From the cell containing the given text, extract its center point as [x, y] coordinate. 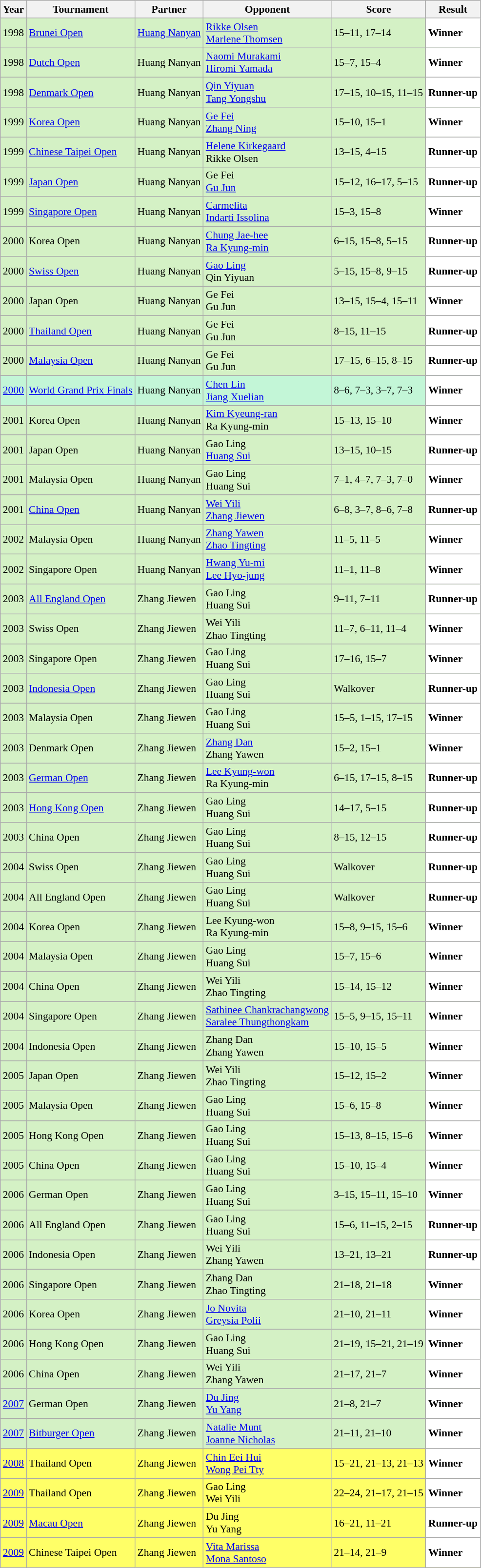
Ge Fei Zhang Ning [267, 122]
Qin Yiyuan Tang Yongshu [267, 93]
15–14, 15–12 [379, 987]
Jo Novita Greysia Polii [267, 1314]
17–16, 15–7 [379, 658]
Hwang Yu-mi Lee Hyo-jung [267, 569]
11–1, 11–8 [379, 569]
15–13, 15–10 [379, 420]
Wei Yili Zhang Jiewen [267, 510]
15–5, 9–15, 15–11 [379, 1016]
6–15, 15–8, 5–15 [379, 242]
15–12, 15–2 [379, 1076]
5–15, 15–8, 9–15 [379, 271]
Carmelita Indarti Issolina [267, 212]
Brunei Open [80, 33]
14–17, 5–15 [379, 807]
World Grand Prix Finals [80, 390]
Chin Eei Hui Wong Pei Tty [267, 1464]
Rikke Olsen Marlene Thomsen [267, 33]
Kim Kyeung-ran Ra Kyung-min [267, 420]
6–8, 3–7, 8–6, 7–8 [379, 510]
Zhang Yawen Zhao Tingting [267, 539]
7–1, 4–7, 7–3, 7–0 [379, 480]
16–21, 11–21 [379, 1523]
15–7, 15–6 [379, 957]
15–7, 15–4 [379, 62]
21–8, 21–7 [379, 1404]
15–10, 15–1 [379, 122]
15–6, 15–8 [379, 1106]
Opponent [267, 9]
Natalie Munt Joanne Nicholas [267, 1433]
2008 [14, 1464]
11–7, 6–11, 11–4 [379, 629]
8–15, 12–15 [379, 838]
Zhang Dan Zhao Tingting [267, 1284]
Partner [169, 9]
15–21, 21–13, 21–13 [379, 1464]
21–10, 21–11 [379, 1314]
8–15, 11–15 [379, 331]
15–2, 15–1 [379, 748]
9–11, 7–11 [379, 599]
15–11, 17–14 [379, 33]
Gao Ling Qin Yiyuan [267, 271]
Sathinee Chankrachangwong Saralee Thungthongkam [267, 1016]
15–13, 8–15, 15–6 [379, 1135]
Gao Ling Wei Yili [267, 1493]
6–15, 17–15, 8–15 [379, 778]
21–17, 21–7 [379, 1374]
13–15, 15–4, 15–11 [379, 301]
Bitburger Open [80, 1433]
15–5, 1–15, 17–15 [379, 719]
3–15, 15–11, 15–10 [379, 1196]
Score [379, 9]
13–21, 13–21 [379, 1255]
Chen Lin Jiang Xuelian [267, 390]
Result [453, 9]
15–8, 9–15, 15–6 [379, 927]
17–15, 10–15, 11–15 [379, 93]
Naomi Murakami Hiromi Yamada [267, 62]
8–6, 7–3, 3–7, 7–3 [379, 390]
17–15, 6–15, 8–15 [379, 361]
15–6, 11–15, 2–15 [379, 1225]
15–3, 15–8 [379, 212]
15–10, 15–4 [379, 1165]
Vita Marissa Mona Santoso [267, 1552]
13–15, 10–15 [379, 451]
Chung Jae-hee Ra Kyung-min [267, 242]
Dutch Open [80, 62]
Tournament [80, 9]
Year [14, 9]
21–11, 21–10 [379, 1433]
22–24, 21–17, 21–15 [379, 1493]
15–12, 16–17, 5–15 [379, 181]
11–5, 11–5 [379, 539]
13–15, 4–15 [379, 152]
Helene Kirkegaard Rikke Olsen [267, 152]
15–10, 15–5 [379, 1046]
21–14, 21–9 [379, 1552]
21–18, 21–18 [379, 1284]
21–19, 15–21, 21–19 [379, 1344]
Macau Open [80, 1523]
